Determine the [X, Y] coordinate at the center of the cell enclosing the given text.  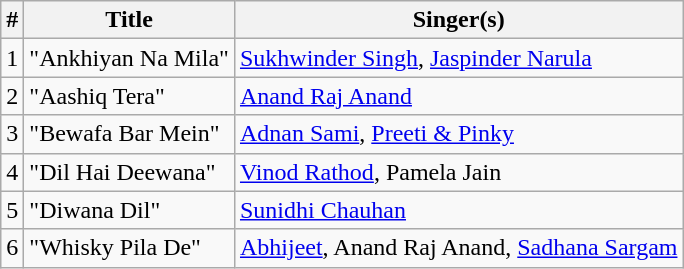
6 [12, 248]
3 [12, 134]
Title [130, 20]
"Aashiq Tera" [130, 96]
# [12, 20]
1 [12, 58]
Singer(s) [458, 20]
Abhijeet, Anand Raj Anand, Sadhana Sargam [458, 248]
"Ankhiyan Na Mila" [130, 58]
"Dil Hai Deewana" [130, 172]
2 [12, 96]
"Whisky Pila De" [130, 248]
"Diwana Dil" [130, 210]
Vinod Rathod, Pamela Jain [458, 172]
Adnan Sami, Preeti & Pinky [458, 134]
5 [12, 210]
Anand Raj Anand [458, 96]
4 [12, 172]
Sunidhi Chauhan [458, 210]
Sukhwinder Singh, Jaspinder Narula [458, 58]
"Bewafa Bar Mein" [130, 134]
